Return (x, y) of the center of cell containing provided text 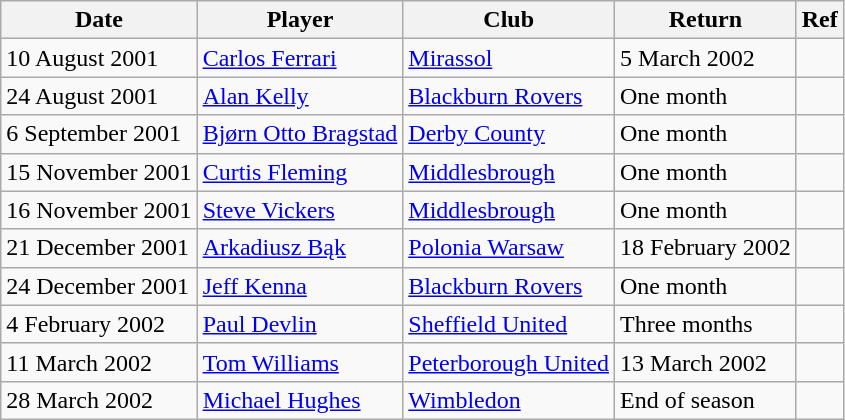
Sheffield United (509, 324)
Mirassol (509, 58)
Club (509, 20)
Wimbledon (509, 400)
4 February 2002 (99, 324)
Ref (820, 20)
Steve Vickers (300, 210)
13 March 2002 (706, 362)
Return (706, 20)
Arkadiusz Bąk (300, 248)
Player (300, 20)
End of season (706, 400)
5 March 2002 (706, 58)
Derby County (509, 134)
18 February 2002 (706, 248)
16 November 2001 (99, 210)
24 August 2001 (99, 96)
Tom Williams (300, 362)
11 March 2002 (99, 362)
Paul Devlin (300, 324)
21 December 2001 (99, 248)
Date (99, 20)
Michael Hughes (300, 400)
Three months (706, 324)
6 September 2001 (99, 134)
Jeff Kenna (300, 286)
Carlos Ferrari (300, 58)
28 March 2002 (99, 400)
Curtis Fleming (300, 172)
10 August 2001 (99, 58)
Alan Kelly (300, 96)
24 December 2001 (99, 286)
15 November 2001 (99, 172)
Peterborough United (509, 362)
Polonia Warsaw (509, 248)
Bjørn Otto Bragstad (300, 134)
